Locate the cell with the specified text and output its (X, Y) center coordinate. 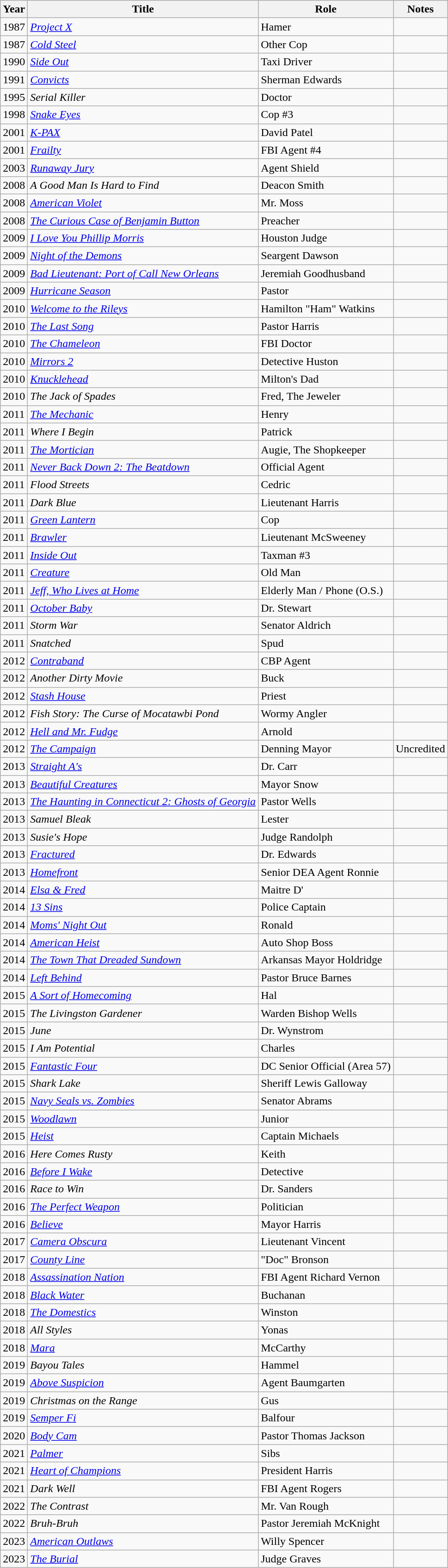
DC Senior Official (Area 57) (326, 1066)
Hamilton "Ham" Watkins (326, 309)
1991 (14, 80)
Buchanan (326, 1295)
American Heist (143, 942)
2020 (14, 1436)
The Campaign (143, 749)
Homefront (143, 872)
American Outlaws (143, 1541)
1998 (14, 115)
Believe (143, 1224)
Fish Story: The Curse of Mocatawbi Pond (143, 713)
Agent Baumgarten (326, 1383)
Lester (326, 819)
Dr. Edwards (326, 855)
Knucklehead (143, 379)
Winston (326, 1312)
Cedric (326, 484)
Bad Lieutenant: Port of Call New Orleans (143, 273)
Agent Shield (326, 167)
FBI Agent Rogers (326, 1488)
Elderly Man / Phone (O.S.) (326, 590)
Pastor Jeremiah McKnight (326, 1524)
Serial Killer (143, 97)
Preacher (326, 221)
Yonas (326, 1330)
Green Lantern (143, 520)
Side Out (143, 62)
Henry (326, 414)
Bayou Tales (143, 1365)
Mara (143, 1348)
Contraband (143, 661)
Notes (420, 9)
The Chameleon (143, 344)
FBI Agent Richard Vernon (326, 1277)
Pastor (326, 291)
McCarthy (326, 1348)
Cold Steel (143, 44)
Fractured (143, 855)
Maitre D' (326, 890)
FBI Doctor (326, 344)
The Livingston Gardener (143, 1013)
Fantastic Four (143, 1066)
Above Suspicion (143, 1383)
Creature (143, 573)
Jeremiah Goodhusband (326, 273)
Captain Michaels (326, 1136)
Dr. Carr (326, 766)
Mr. Moss (326, 203)
Arnold (326, 731)
I Love You Phillip Morris (143, 238)
The Perfect Weapon (143, 1207)
A Sort of Homecoming (143, 995)
Convicts (143, 80)
Lieutenant Harris (326, 502)
Warden Bishop Wells (326, 1013)
Race to Win (143, 1189)
Houston Judge (326, 238)
Snatched (143, 643)
Fred, The Jeweler (326, 397)
The Burial (143, 1559)
Dark Blue (143, 502)
Sheriff Lewis Galloway (326, 1084)
Hurricane Season (143, 291)
Mayor Snow (326, 784)
The Town That Dreaded Sundown (143, 960)
Judge Graves (326, 1559)
Runaway Jury (143, 167)
Old Man (326, 573)
Detective Huston (326, 361)
Where I Begin (143, 432)
A Good Man Is Hard to Find (143, 185)
October Baby (143, 608)
Navy Seals vs. Zombies (143, 1101)
Keith (326, 1154)
Hamer (326, 27)
Frailty (143, 150)
Cop #3 (326, 115)
County Line (143, 1259)
Palmer (143, 1453)
Taxi Driver (326, 62)
Camera Obscura (143, 1242)
Assassination Nation (143, 1277)
K-PAX (143, 132)
Snake Eyes (143, 115)
Pastor Wells (326, 802)
Mr. Van Rough (326, 1506)
Junior (326, 1119)
Welcome to the Rileys (143, 309)
Hammel (326, 1365)
Arkansas Mayor Holdridge (326, 960)
Samuel Bleak (143, 819)
I Am Potential (143, 1048)
Project X (143, 27)
Priest (326, 696)
Left Behind (143, 978)
Role (326, 9)
Night of the Demons (143, 256)
Charles (326, 1048)
Politician (326, 1207)
David Patel (326, 132)
Lieutenant Vincent (326, 1242)
Doctor (326, 97)
Title (143, 9)
Year (14, 9)
Buck (326, 678)
The Mechanic (143, 414)
Lieutenant McSweeney (326, 538)
Cop (326, 520)
Other Cop (326, 44)
Body Cam (143, 1436)
Here Comes Rusty (143, 1154)
Senator Aldrich (326, 626)
Dr. Wynstrom (326, 1030)
American Violet (143, 203)
The Mortician (143, 449)
Mirrors 2 (143, 361)
Senator Abrams (326, 1101)
Judge Randolph (326, 837)
13 Sins (143, 907)
Jeff, Who Lives at Home (143, 590)
Elsa & Fred (143, 890)
Inside Out (143, 555)
Milton's Dad (326, 379)
Storm War (143, 626)
Semper Fi (143, 1418)
The Jack of Spades (143, 397)
Deacon Smith (326, 185)
Uncredited (420, 749)
Police Captain (326, 907)
Mayor Harris (326, 1224)
Pastor Thomas Jackson (326, 1436)
Another Dirty Movie (143, 678)
Spud (326, 643)
Moms' Night Out (143, 925)
The Domestics (143, 1312)
CBP Agent (326, 661)
2003 (14, 167)
The Curious Case of Benjamin Button (143, 221)
Sherman Edwards (326, 80)
Seargent Dawson (326, 256)
Official Agent (326, 467)
Black Water (143, 1295)
Gus (326, 1401)
Wormy Angler (326, 713)
Stash House (143, 696)
1995 (14, 97)
Susie's Hope (143, 837)
The Haunting in Connecticut 2: Ghosts of Georgia (143, 802)
Bruh-Bruh (143, 1524)
Taxman #3 (326, 555)
Dr. Stewart (326, 608)
FBI Agent #4 (326, 150)
All Styles (143, 1330)
Beautiful Creatures (143, 784)
President Harris (326, 1471)
Christmas on the Range (143, 1401)
Straight A's (143, 766)
Hell and Mr. Fudge (143, 731)
Dr. Sanders (326, 1189)
Auto Shop Boss (326, 942)
Senior DEA Agent Ronnie (326, 872)
Ronald (326, 925)
Before I Wake (143, 1171)
Woodlawn (143, 1119)
Heart of Champions (143, 1471)
Patrick (326, 432)
Shark Lake (143, 1084)
Willy Spencer (326, 1541)
Augie, The Shopkeeper (326, 449)
Detective (326, 1171)
1990 (14, 62)
June (143, 1030)
Balfour (326, 1418)
Sibs (326, 1453)
The Contrast (143, 1506)
Hal (326, 995)
Denning Mayor (326, 749)
Flood Streets (143, 484)
The Last Song (143, 326)
Brawler (143, 538)
Heist (143, 1136)
Pastor Harris (326, 326)
Pastor Bruce Barnes (326, 978)
Dark Well (143, 1488)
"Doc" Bronson (326, 1259)
Never Back Down 2: The Beatdown (143, 467)
